Scan for the cell matching the given text and deliver its (x, y) coordinate at center. 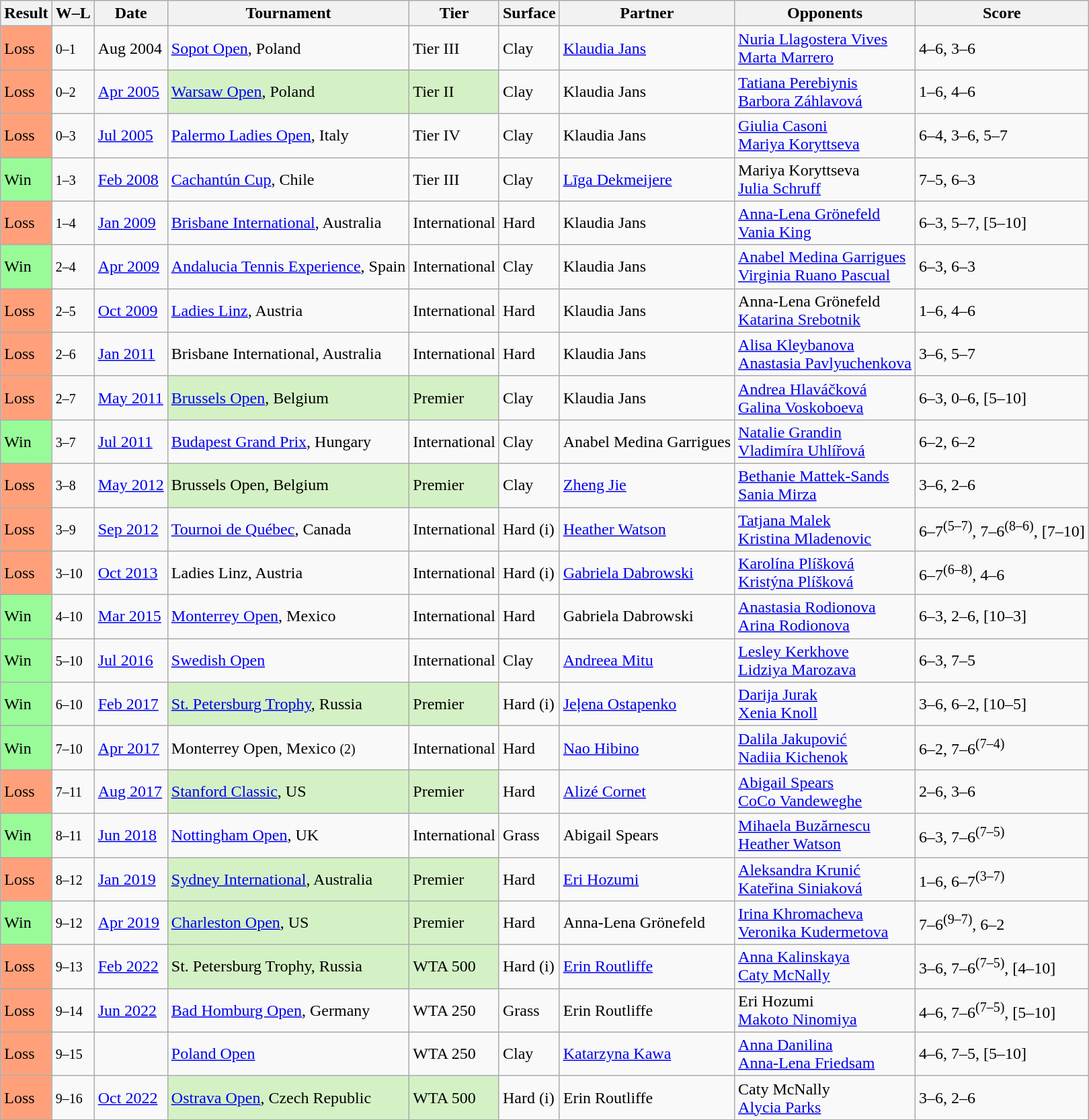
6–2, 6–2 (1002, 441)
Partner (647, 13)
Charleston Open, US (288, 922)
Andrea Hlaváčková Galina Voskoboeva (825, 398)
Oct 2013 (130, 573)
Oct 2022 (130, 1097)
Aleksandra Krunić Kateřina Siniaková (825, 879)
Tatiana Perebiynis Barbora Záhlavová (825, 91)
3–7 (73, 441)
Surface (529, 13)
Nao Hibino (647, 748)
Monterrey Open, Mexico (2) (288, 748)
Līga Dekmeijere (647, 179)
3–9 (73, 528)
3–10 (73, 573)
3–6, 5–7 (1002, 354)
6–3, 7–5 (1002, 660)
Poland Open (288, 1054)
9–15 (73, 1054)
Jul 2011 (130, 441)
7–6(9–7), 6–2 (1002, 922)
Nuria Llagostera Vives Marta Marrero (825, 48)
Apr 2017 (130, 748)
Karolína Plíšková Kristýna Plíšková (825, 573)
Feb 2022 (130, 967)
Cachantún Cup, Chile (288, 179)
Anabel Medina Garrigues (647, 441)
Sydney International, Australia (288, 879)
Jan 2019 (130, 879)
Jun 2022 (130, 1010)
4–6, 7–6(7–5), [5–10] (1002, 1010)
Anna-Lena Grönefeld (647, 922)
2–5 (73, 311)
6–4, 3–6, 5–7 (1002, 136)
Swedish Open (288, 660)
Date (130, 13)
2–7 (73, 398)
Eri Hozumi (647, 879)
Anastasia Rodionova Arina Rodionova (825, 617)
Jun 2018 (130, 835)
Warsaw Open, Poland (288, 91)
Apr 2019 (130, 922)
Oct 2009 (130, 311)
6–3, 2–6, [10–3] (1002, 617)
3–6, 7–6(7–5), [4–10] (1002, 967)
Budapest Grand Prix, Hungary (288, 441)
Darija Jurak Xenia Knoll (825, 705)
6–3, 5–7, [5–10] (1002, 223)
9–16 (73, 1097)
Ostrava Open, Czech Republic (288, 1097)
Mihaela Buzărnescu Heather Watson (825, 835)
4–10 (73, 617)
Result (26, 13)
4–6, 3–6 (1002, 48)
Sopot Open, Poland (288, 48)
Jeļena Ostapenko (647, 705)
6–2, 7–6(7–4) (1002, 748)
Apr 2009 (130, 266)
Katarzyna Kawa (647, 1054)
Anna-Lena Grönefeld Katarina Srebotnik (825, 311)
7–11 (73, 792)
9–12 (73, 922)
3–6, 6–2, [10–5] (1002, 705)
May 2012 (130, 485)
6–3, 6–3 (1002, 266)
Feb 2017 (130, 705)
6–3, 0–6, [5–10] (1002, 398)
9–13 (73, 967)
Dalila Jakupović Nadiia Kichenok (825, 748)
Giulia Casoni Mariya Koryttseva (825, 136)
Alizé Cornet (647, 792)
1–6, 6–7(3–7) (1002, 879)
Irina Khromacheva Veronika Kudermetova (825, 922)
Caty McNally Alycia Parks (825, 1097)
9–14 (73, 1010)
Anna Danilina Anna-Lena Friedsam (825, 1054)
Anabel Medina Garrigues Virginia Ruano Pascual (825, 266)
Aug 2017 (130, 792)
7–10 (73, 748)
Heather Watson (647, 528)
Abigail Spears CoCo Vandeweghe (825, 792)
Eri Hozumi Makoto Ninomiya (825, 1010)
Zheng Jie (647, 485)
W–L (73, 13)
Anna Kalinskaya Caty McNally (825, 967)
Apr 2005 (130, 91)
Natalie Grandin Vladimíra Uhlířová (825, 441)
6–7(5–7), 7–6(8–6), [7–10] (1002, 528)
Sep 2012 (130, 528)
3–8 (73, 485)
2–6 (73, 354)
2–6, 3–6 (1002, 792)
Abigail Spears (647, 835)
Anna-Lena Grönefeld Vania King (825, 223)
Tournoi de Québec, Canada (288, 528)
Jul 2016 (130, 660)
May 2011 (130, 398)
7–5, 6–3 (1002, 179)
Score (1002, 13)
2–4 (73, 266)
Lesley Kerkhove Lidziya Marozava (825, 660)
Bad Homburg Open, Germany (288, 1010)
Jan 2011 (130, 354)
Tier IV (454, 136)
Aug 2004 (130, 48)
Andreea Mitu (647, 660)
8–11 (73, 835)
4–6, 7–5, [5–10] (1002, 1054)
0–1 (73, 48)
1–3 (73, 179)
8–12 (73, 879)
Tier II (454, 91)
Andalucia Tennis Experience, Spain (288, 266)
Nottingham Open, UK (288, 835)
0–3 (73, 136)
5–10 (73, 660)
Jan 2009 (130, 223)
Tournament (288, 13)
Mar 2015 (130, 617)
Opponents (825, 13)
6–3, 7–6(7–5) (1002, 835)
Bethanie Mattek-Sands Sania Mirza (825, 485)
Mariya Koryttseva Julia Schruff (825, 179)
Monterrey Open, Mexico (288, 617)
6–7(6–8), 4–6 (1002, 573)
6–10 (73, 705)
0–2 (73, 91)
Palermo Ladies Open, Italy (288, 136)
Feb 2008 (130, 179)
Stanford Classic, US (288, 792)
Jul 2005 (130, 136)
Tier (454, 13)
1–4 (73, 223)
Alisa Kleybanova Anastasia Pavlyuchenkova (825, 354)
Tatjana Malek Kristina Mladenovic (825, 528)
